Extract the (X, Y) coordinate from the center of the cell holding the provided text.  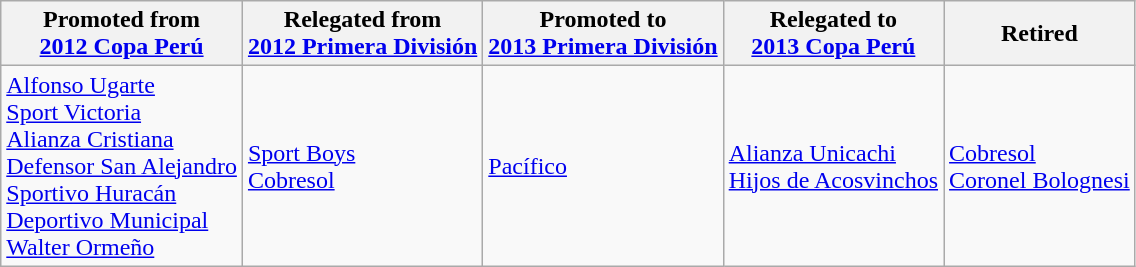
Relegated from2012 Primera División (362, 34)
Pacífico (603, 166)
Cobresol Coronel Bolognesi (1040, 166)
Alianza Unicachi Hijos de Acosvinchos (833, 166)
Alfonso Ugarte Sport Victoria Alianza Cristiana Defensor San Alejandro Sportivo Huracán Deportivo Municipal Walter Ormeño (122, 166)
Relegated to2013 Copa Perú (833, 34)
Promoted from2012 Copa Perú (122, 34)
Sport Boys Cobresol (362, 166)
Retired (1040, 34)
Promoted to2013 Primera División (603, 34)
